For the text-containing cell, return its midpoint in [x, y] coordinate format. 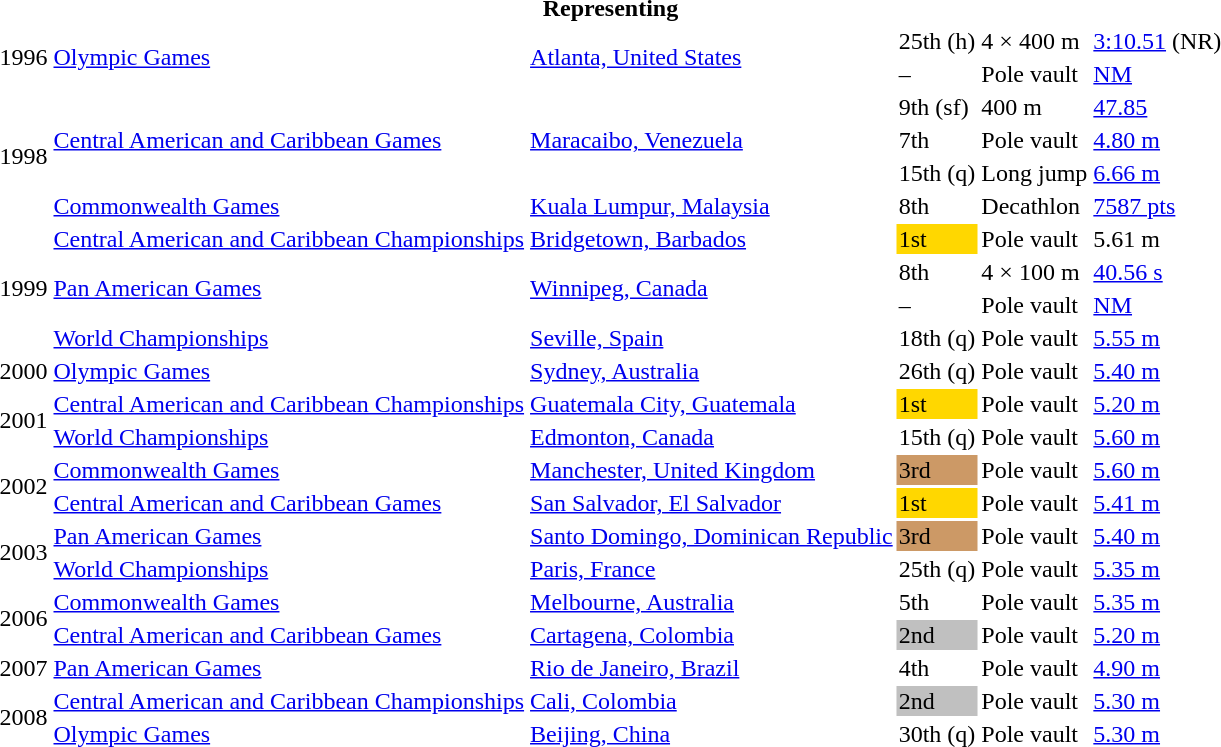
9th (sf) [937, 107]
Melbourne, Australia [712, 602]
4 × 400 m [1034, 41]
Santo Domingo, Dominican Republic [712, 536]
Seville, Spain [712, 338]
Edmonton, Canada [712, 437]
Winnipeg, Canada [712, 288]
26th (q) [937, 371]
San Salvador, El Salvador [712, 503]
18th (q) [937, 338]
Decathlon [1034, 206]
Paris, France [712, 569]
Sydney, Australia [712, 371]
Atlanta, United States [712, 58]
Long jump [1034, 173]
7th [937, 140]
Kuala Lumpur, Malaysia [712, 206]
Cartagena, Colombia [712, 635]
Rio de Janeiro, Brazil [712, 668]
25th (h) [937, 41]
Guatemala City, Guatemala [712, 404]
400 m [1034, 107]
Manchester, United Kingdom [712, 470]
Maracaibo, Venezuela [712, 140]
4 × 100 m [1034, 272]
Bridgetown, Barbados [712, 239]
25th (q) [937, 569]
4th [937, 668]
Cali, Colombia [712, 701]
5th [937, 602]
